Provide the (X, Y) coordinate of the cell's center where the given text is located.  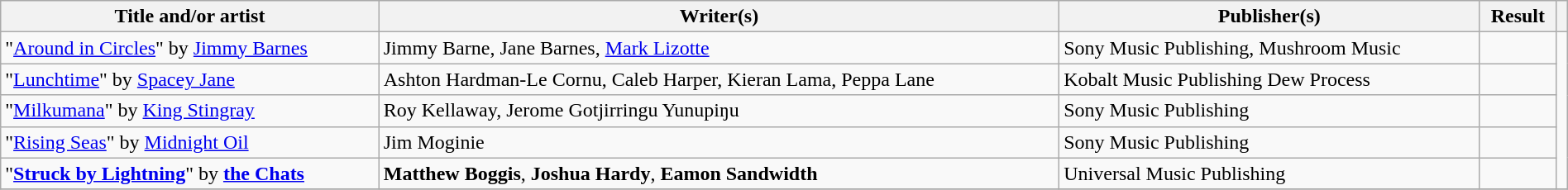
Kobalt Music Publishing Dew Process (1269, 79)
Ashton Hardman-Le Cornu, Caleb Harper, Kieran Lama, Peppa Lane (719, 79)
Publisher(s) (1269, 17)
Result (1518, 17)
"Rising Seas" by Midnight Oil (190, 142)
"Milkumana" by King Stingray (190, 111)
Sony Music Publishing, Mushroom Music (1269, 48)
Jimmy Barne, Jane Barnes, Mark Lizotte (719, 48)
"Around in Circles" by Jimmy Barnes (190, 48)
"Lunchtime" by Spacey Jane (190, 79)
Matthew Boggis, Joshua Hardy, Eamon Sandwidth (719, 173)
Universal Music Publishing (1269, 173)
Writer(s) (719, 17)
Jim Moginie (719, 142)
Roy Kellaway, Jerome Gotjirringu Yunupiŋu (719, 111)
"Struck by Lightning" by the Chats (190, 173)
Title and/or artist (190, 17)
